Provide the [X, Y] coordinate of the cell's center where the given text is located.  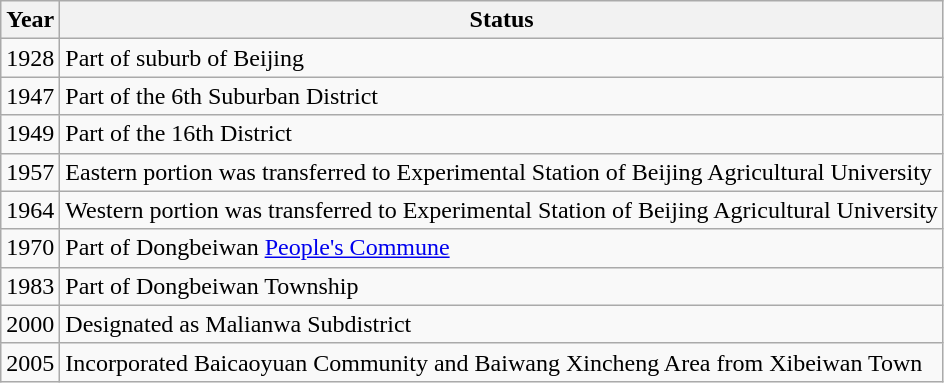
Part of the 6th Suburban District [502, 96]
1947 [30, 96]
2005 [30, 362]
1964 [30, 210]
Status [502, 20]
Part of the 16th District [502, 134]
1928 [30, 58]
Western portion was transferred to Experimental Station of Beijing Agricultural University [502, 210]
Eastern portion was transferred to Experimental Station of Beijing Agricultural University [502, 172]
1957 [30, 172]
Part of suburb of Beijing [502, 58]
Year [30, 20]
1949 [30, 134]
Incorporated Baicaoyuan Community and Baiwang Xincheng Area from Xibeiwan Town [502, 362]
1970 [30, 248]
Designated as Malianwa Subdistrict [502, 324]
Part of Dongbeiwan Township [502, 286]
2000 [30, 324]
Part of Dongbeiwan People's Commune [502, 248]
1983 [30, 286]
